Output the [x, y] coordinate of the center of the cell containing the given text.  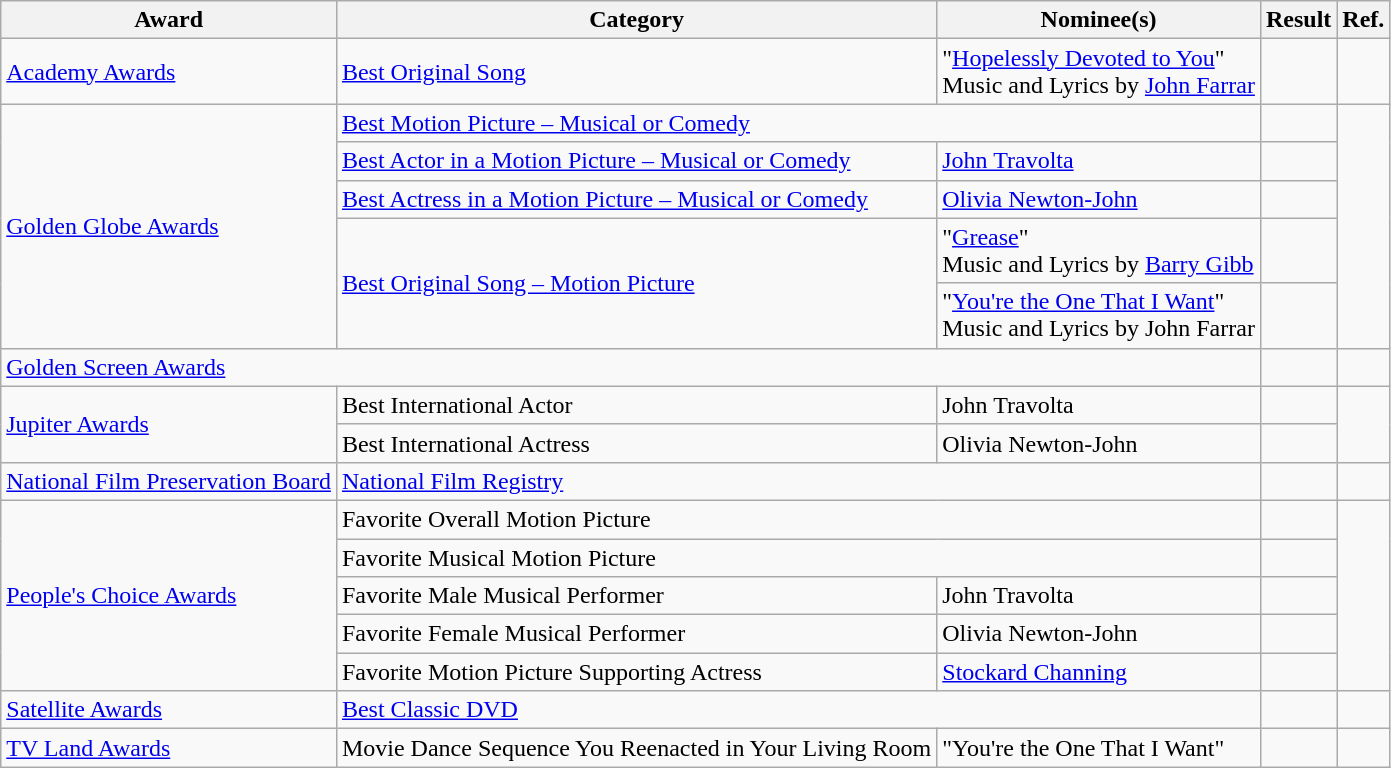
Result [1298, 20]
Nominee(s) [1099, 20]
Favorite Motion Picture Supporting Actress [636, 672]
Favorite Overall Motion Picture [798, 519]
Best International Actress [636, 443]
Satellite Awards [169, 710]
People's Choice Awards [169, 595]
TV Land Awards [169, 748]
National Film Registry [798, 481]
National Film Preservation Board [169, 481]
Best Original Song – Motion Picture [636, 283]
Best Original Song [636, 72]
Best Classic DVD [798, 710]
Golden Screen Awards [631, 367]
Favorite Female Musical Performer [636, 634]
Stockard Channing [1099, 672]
Academy Awards [169, 72]
Golden Globe Awards [169, 226]
Category [636, 20]
"You're the One That I Want" Music and Lyrics by John Farrar [1099, 316]
Favorite Male Musical Performer [636, 596]
"Grease" Music and Lyrics by Barry Gibb [1099, 250]
Best Actress in a Motion Picture – Musical or Comedy [636, 199]
Jupiter Awards [169, 424]
Award [169, 20]
Ref. [1364, 20]
Best Actor in a Motion Picture – Musical or Comedy [636, 161]
"You're the One That I Want" [1099, 748]
Best International Actor [636, 405]
"Hopelessly Devoted to You" Music and Lyrics by John Farrar [1099, 72]
Movie Dance Sequence You Reenacted in Your Living Room [636, 748]
Best Motion Picture – Musical or Comedy [798, 123]
Favorite Musical Motion Picture [798, 557]
